Detect which cell encompasses the target text, then output its [X, Y] center coordinate. 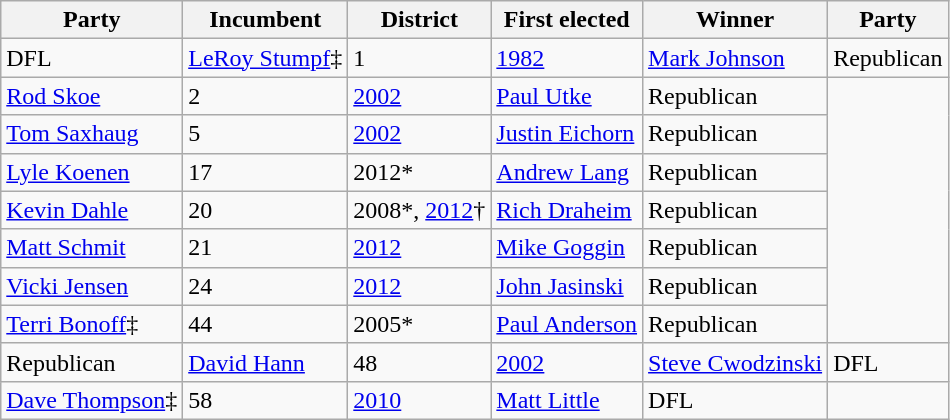
Rod Skoe [92, 96]
John Jasinski [567, 286]
44 [266, 324]
17 [266, 172]
Winner [736, 20]
5 [266, 134]
Vicki Jensen [92, 286]
Steve Cwodzinski [736, 362]
LeRoy Stumpf‡ [266, 58]
Justin Eichorn [567, 134]
Terri Bonoff‡ [92, 324]
2008*, 2012† [420, 210]
Tom Saxhaug [92, 134]
2010 [420, 400]
Rich Draheim [567, 210]
21 [266, 248]
David Hann [266, 362]
2 [266, 96]
Matt Little [567, 400]
Andrew Lang [567, 172]
58 [266, 400]
2005* [420, 324]
Kevin Dahle [92, 210]
1982 [567, 58]
48 [420, 362]
20 [266, 210]
Lyle Koenen [92, 172]
24 [266, 286]
First elected [567, 20]
1 [420, 58]
Paul Utke [567, 96]
Mike Goggin [567, 248]
Incumbent [266, 20]
Paul Anderson [567, 324]
District [420, 20]
Dave Thompson‡ [92, 400]
Matt Schmit [92, 248]
Mark Johnson [736, 58]
2012* [420, 172]
